Output the (x, y) coordinate of the center of the cell containing the given text.  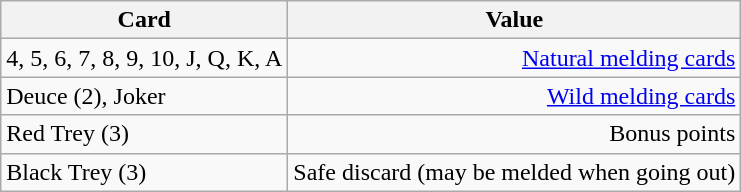
4, 5, 6, 7, 8, 9, 10, J, Q, K, A (144, 58)
Wild melding cards (514, 96)
Black Trey (3) (144, 172)
Safe discard (may be melded when going out) (514, 172)
Card (144, 20)
Deuce (2), Joker (144, 96)
Red Trey (3) (144, 134)
Bonus points (514, 134)
Natural melding cards (514, 58)
Value (514, 20)
